Search for the cell housing the specified text and yield its [x, y] center coordinate. 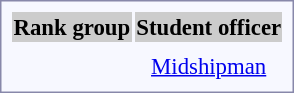
Rank group [72, 27]
Midshipman [209, 66]
Student officer [209, 27]
